Capture the cell that displays the provided text and extract its (X, Y) central coordinate. 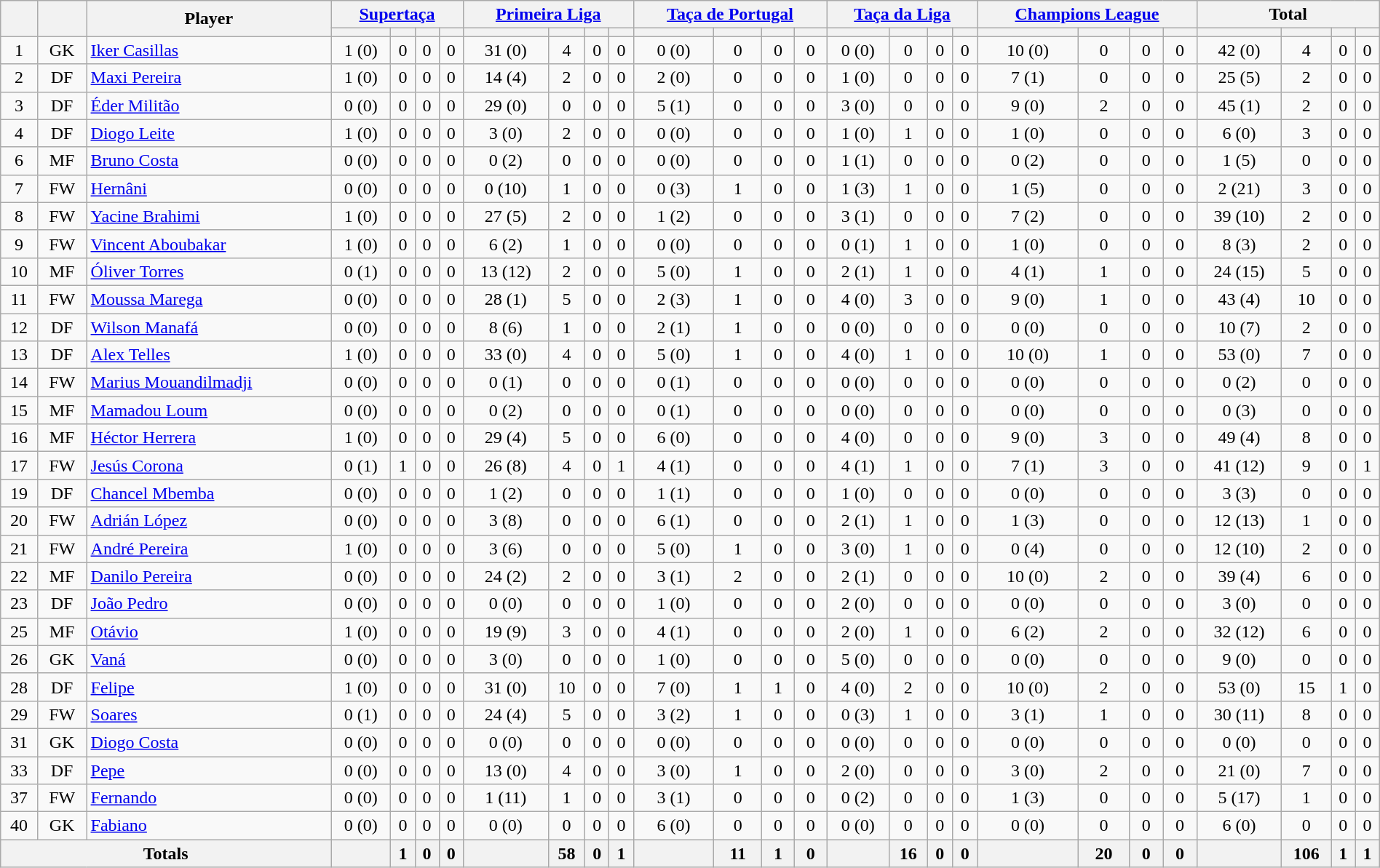
Taça da Liga (903, 15)
Alex Telles (209, 355)
41 (12) (1239, 466)
Hernâni (209, 188)
6 (1) (674, 521)
26 (19, 659)
40 (19, 826)
24 (15) (1239, 271)
42 (0) (1239, 50)
12 (13) (1239, 521)
30 (11) (1239, 714)
Pepe (209, 771)
3 (6) (505, 549)
2 (3) (674, 299)
1 (11) (505, 798)
29 (4) (505, 438)
32 (12) (1239, 632)
58 (566, 853)
23 (19, 604)
Diogo Leite (209, 133)
29 (0) (505, 105)
31 (19, 742)
3 (8) (505, 521)
2 (21) (1239, 188)
Maxi Pereira (209, 78)
49 (4) (1239, 438)
21 (0) (1239, 771)
28 (19, 687)
24 (2) (505, 576)
Héctor Herrera (209, 438)
Champions League (1087, 15)
24 (4) (505, 714)
33 (0) (505, 355)
Éder Militão (209, 105)
13 (0) (505, 771)
Vincent Aboubakar (209, 244)
25 (19, 632)
Wilson Manafá (209, 327)
Moussa Marega (209, 299)
39 (10) (1239, 216)
Diogo Costa (209, 742)
12 (19, 327)
39 (4) (1239, 576)
33 (19, 771)
7 (0) (674, 687)
25 (5) (1239, 78)
Taça de Portugal (730, 15)
Primeira Liga (548, 15)
13 (19, 355)
Fernando (209, 798)
Fabiano (209, 826)
22 (19, 576)
Jesús Corona (209, 466)
14 (4) (505, 78)
13 (12) (505, 271)
37 (19, 798)
45 (1) (1239, 105)
19 (9) (505, 632)
João Pedro (209, 604)
5 (1) (674, 105)
21 (19, 549)
Danilo Pereira (209, 576)
Yacine Brahimi (209, 216)
0 (10) (505, 188)
43 (4) (1239, 299)
Adrián López (209, 521)
5 (17) (1239, 798)
Marius Mouandilmadji (209, 383)
Vaná (209, 659)
12 (10) (1239, 549)
0 (4) (1028, 549)
Mamadou Loum (209, 410)
Chancel Mbemba (209, 493)
Óliver Torres (209, 271)
Iker Casillas (209, 50)
8 (3) (1239, 244)
Total (1288, 15)
14 (19, 383)
27 (5) (505, 216)
29 (19, 714)
10 (7) (1239, 327)
8 (6) (505, 327)
7 (2) (1028, 216)
106 (1306, 853)
Felipe (209, 687)
André Pereira (209, 549)
Totals (166, 853)
Otávio (209, 632)
Player (209, 19)
17 (19, 466)
Bruno Costa (209, 161)
3 (2) (674, 714)
26 (8) (505, 466)
Supertaça (397, 15)
28 (1) (505, 299)
19 (19, 493)
Soares (209, 714)
3 (3) (1239, 493)
